Extract the (X, Y) coordinate from the center of the cell holding the provided text.  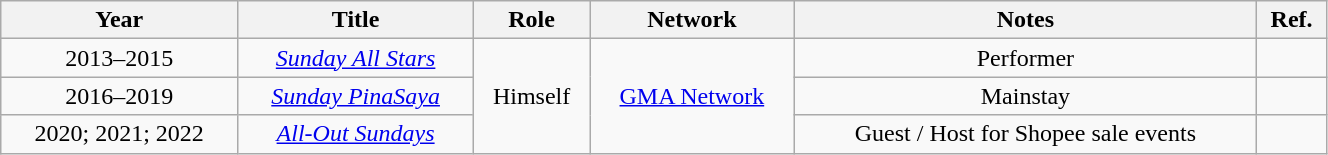
Mainstay (1026, 96)
2016–2019 (120, 96)
Network (692, 20)
Role (532, 20)
Ref. (1292, 20)
Performer (1026, 58)
All-Out Sundays (356, 134)
GMA Network (692, 96)
2020; 2021; 2022 (120, 134)
2013–2015 (120, 58)
Himself (532, 96)
Notes (1026, 20)
Sunday All Stars (356, 58)
Guest / Host for Shopee sale events (1026, 134)
Title (356, 20)
Year (120, 20)
Sunday PinaSaya (356, 96)
